Identify which cell holds the provided text, then report its (X, Y) central coordinate. 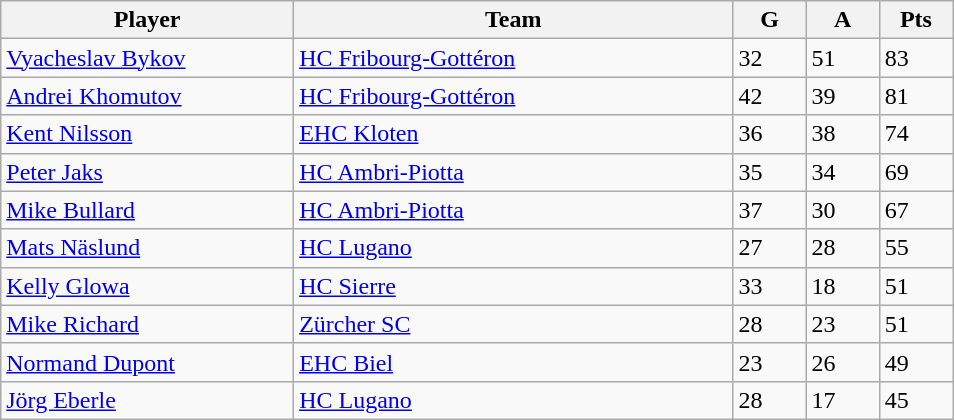
74 (916, 134)
Kelly Glowa (148, 286)
30 (842, 210)
Andrei Khomutov (148, 96)
Vyacheslav Bykov (148, 58)
Mike Richard (148, 324)
39 (842, 96)
EHC Kloten (514, 134)
17 (842, 400)
Mats Näslund (148, 248)
69 (916, 172)
42 (770, 96)
Normand Dupont (148, 362)
33 (770, 286)
A (842, 20)
HC Sierre (514, 286)
Zürcher SC (514, 324)
38 (842, 134)
55 (916, 248)
34 (842, 172)
G (770, 20)
Jörg Eberle (148, 400)
Team (514, 20)
18 (842, 286)
Player (148, 20)
45 (916, 400)
49 (916, 362)
Mike Bullard (148, 210)
36 (770, 134)
Peter Jaks (148, 172)
37 (770, 210)
Pts (916, 20)
35 (770, 172)
83 (916, 58)
32 (770, 58)
Kent Nilsson (148, 134)
27 (770, 248)
26 (842, 362)
67 (916, 210)
81 (916, 96)
EHC Biel (514, 362)
